Output the (X, Y) coordinate of the center of the cell containing the given text.  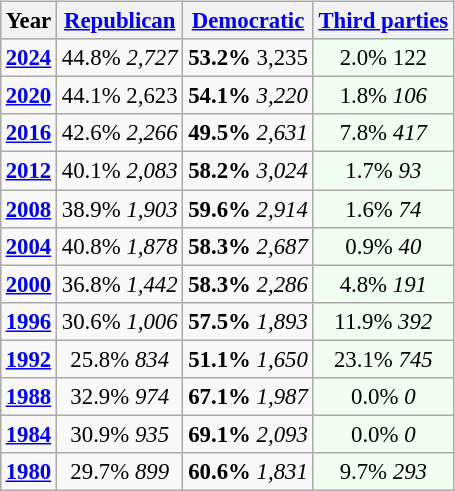
1992 (28, 359)
11.9% 392 (383, 321)
42.6% 2,266 (120, 133)
1996 (28, 321)
2000 (28, 284)
1.6% 74 (383, 209)
Third parties (383, 21)
58.2% 3,024 (248, 171)
69.1% 2,093 (248, 434)
54.1% 3,220 (248, 96)
2008 (28, 209)
60.6% 1,831 (248, 472)
58.3% 2,286 (248, 284)
23.1% 745 (383, 359)
2024 (28, 58)
7.8% 417 (383, 133)
59.6% 2,914 (248, 209)
67.1% 1,987 (248, 396)
2004 (28, 246)
44.1% 2,623 (120, 96)
2020 (28, 96)
51.1% 1,650 (248, 359)
4.8% 191 (383, 284)
0.9% 40 (383, 246)
1980 (28, 472)
25.8% 834 (120, 359)
58.3% 2,687 (248, 246)
2012 (28, 171)
1.7% 93 (383, 171)
57.5% 1,893 (248, 321)
49.5% 2,631 (248, 133)
29.7% 899 (120, 472)
32.9% 974 (120, 396)
38.9% 1,903 (120, 209)
44.8% 2,727 (120, 58)
1984 (28, 434)
1.8% 106 (383, 96)
40.1% 2,083 (120, 171)
2.0% 122 (383, 58)
1988 (28, 396)
9.7% 293 (383, 472)
30.6% 1,006 (120, 321)
Year (28, 21)
36.8% 1,442 (120, 284)
Republican (120, 21)
53.2% 3,235 (248, 58)
Democratic (248, 21)
40.8% 1,878 (120, 246)
30.9% 935 (120, 434)
2016 (28, 133)
